Extract the (X, Y) coordinate from the center of the cell holding the provided text.  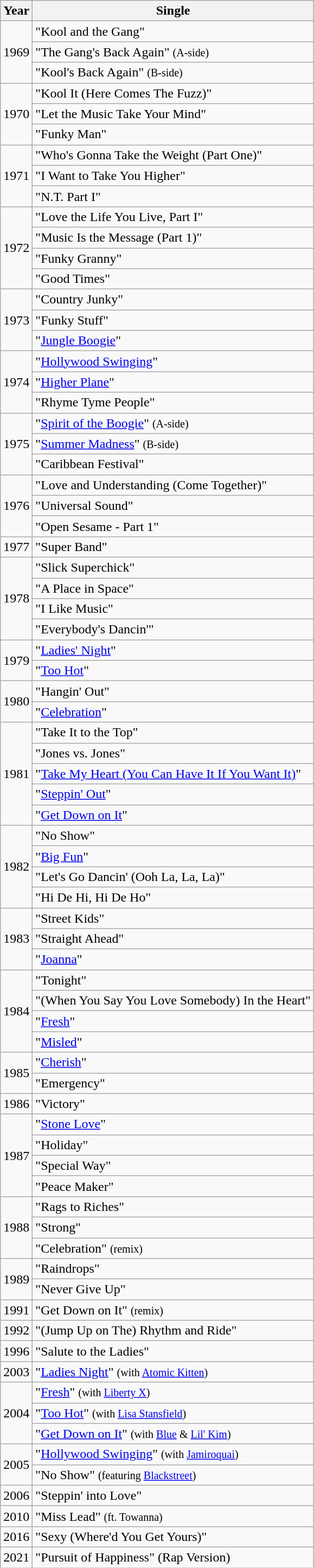
"Let's Go Dancin' (Ooh La, La, La)" (174, 877)
"Let the Music Take Your Mind" (174, 114)
"Get Down on It" (174, 815)
"Hollywood Swinging" (with Jamiroquai) (174, 1454)
"A Place in Space" (174, 588)
"Strong" (174, 1227)
"Sexy (Where'd You Get Yours)" (174, 1537)
1974 (16, 382)
"Straight Ahead" (174, 939)
"Too Hot" (174, 671)
"Take My Heart (You Can Have It If You Want It)" (174, 774)
2016 (16, 1537)
1991 (16, 1310)
"Ladies Night" (with Atomic Kitten) (174, 1372)
"Hi De Hi, Hi De Ho" (174, 897)
1977 (16, 547)
"Peace Maker" (174, 1186)
Year (16, 11)
1987 (16, 1155)
Single (174, 11)
2003 (16, 1372)
2010 (16, 1516)
"No Show" (174, 835)
"Big Fun" (174, 856)
"I Like Music" (174, 609)
"Street Kids" (174, 918)
"Miss Lead" (ft. Towanna) (174, 1516)
"Raindrops" (174, 1269)
2021 (16, 1557)
"Rhyme Tyme People" (174, 403)
"Special Way" (174, 1165)
"Funky Granny" (174, 258)
"Cherish" (174, 1062)
"Slick Superchick" (174, 567)
1980 (16, 702)
"Summer Madness" (B-side) (174, 444)
"(When You Say You Love Somebody) In the Heart" (174, 1001)
"Steppin' into Love" (174, 1495)
1979 (16, 660)
"Rags to Riches" (174, 1207)
"Emergency" (174, 1083)
2006 (16, 1495)
"Fresh" (174, 1021)
1972 (16, 248)
"Kool's Back Again" (B-side) (174, 73)
"Good Times" (174, 279)
"Love the Life You Live, Part I" (174, 217)
"Open Sesame - Part 1" (174, 526)
1978 (16, 598)
"(Jump Up on The) Rhythm and Ride" (174, 1331)
"Funky Man" (174, 134)
1975 (16, 444)
"The Gang's Back Again" (A-side) (174, 52)
"Tonight" (174, 980)
1981 (16, 774)
"Jungle Boogie" (174, 341)
1983 (16, 939)
"Too Hot" (with Lisa Stansfield) (174, 1413)
"Universal Sound" (174, 506)
"Misled" (174, 1042)
1986 (16, 1104)
"Victory" (174, 1104)
"Steppin' Out" (174, 794)
"Jones vs. Jones" (174, 753)
1985 (16, 1073)
"N.T. Part I" (174, 196)
"Caribbean Festival" (174, 464)
1969 (16, 52)
"No Show" (featuring Blackstreet) (174, 1475)
"Stone Love" (174, 1124)
"Hollywood Swinging" (174, 361)
1976 (16, 506)
1992 (16, 1331)
"Joanna" (174, 960)
"Fresh" (with Liberty X) (174, 1392)
1989 (16, 1279)
"I Want to Take You Higher" (174, 176)
"Country Junky" (174, 300)
1996 (16, 1351)
"Love and Understanding (Come Together)" (174, 485)
"Celebration" (remix) (174, 1248)
"Get Down on It" (with Blue & Lil' Kim) (174, 1434)
"Kool It (Here Comes The Fuzz)" (174, 93)
"Ladies' Night" (174, 650)
"Celebration" (174, 712)
"Everybody's Dancin'" (174, 630)
"Kool and the Gang" (174, 31)
"Holiday" (174, 1145)
"Who's Gonna Take the Weight (Part One)" (174, 155)
"Take It to the Top" (174, 733)
1973 (16, 320)
"Never Give Up" (174, 1290)
"Higher Plane" (174, 382)
"Pursuit of Happiness" (Rap Version) (174, 1557)
1988 (16, 1227)
1984 (16, 1011)
"Hangin' Out" (174, 691)
1982 (16, 866)
1970 (16, 114)
"Salute to the Ladies" (174, 1351)
1971 (16, 176)
"Get Down on It" (remix) (174, 1310)
"Super Band" (174, 547)
"Spirit of the Boogie" (A-side) (174, 423)
"Music Is the Message (Part 1)" (174, 237)
"Funky Stuff" (174, 320)
2004 (16, 1413)
2005 (16, 1465)
